Scan for the cell matching the given text and deliver its [X, Y] coordinate at center. 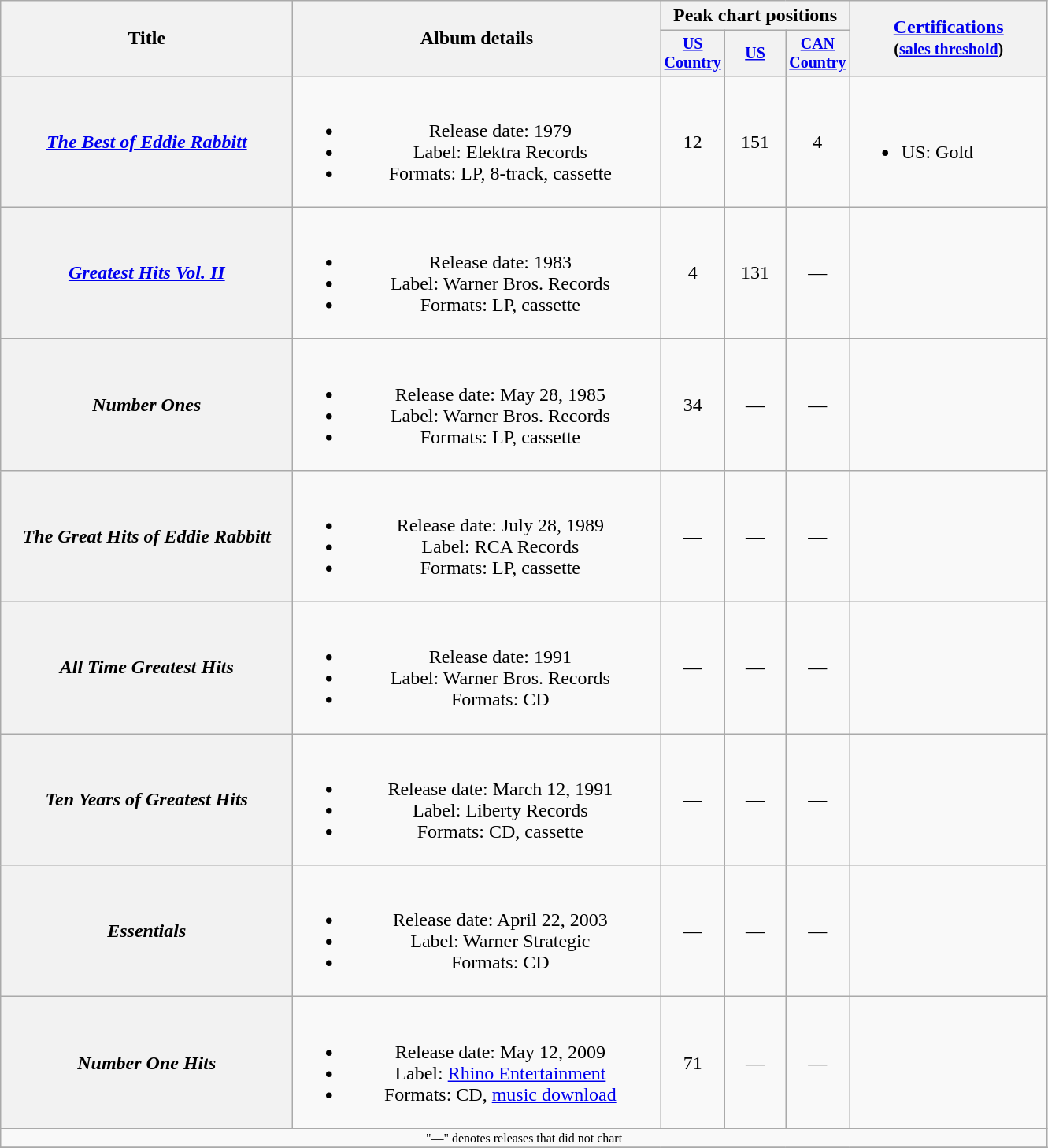
Release date: 1979Label: Elektra RecordsFormats: LP, 8-track, cassette [477, 142]
Release date: 1983Label: Warner Bros. RecordsFormats: LP, cassette [477, 272]
71 [693, 1063]
US [756, 54]
Peak chart positions [755, 16]
CAN Country [818, 54]
Number Ones [146, 405]
34 [693, 405]
"—" denotes releases that did not chart [524, 1138]
US: Gold [948, 142]
Album details [477, 39]
Title [146, 39]
Release date: April 22, 2003Label: Warner StrategicFormats: CD [477, 931]
Release date: May 28, 1985Label: Warner Bros. RecordsFormats: LP, cassette [477, 405]
12 [693, 142]
Number One Hits [146, 1063]
All Time Greatest Hits [146, 668]
The Best of Eddie Rabbitt [146, 142]
131 [756, 272]
Release date: July 28, 1989Label: RCA RecordsFormats: LP, cassette [477, 535]
Greatest Hits Vol. II [146, 272]
Release date: 1991Label: Warner Bros. RecordsFormats: CD [477, 668]
151 [756, 142]
Certifications(sales threshold) [948, 39]
Essentials [146, 931]
The Great Hits of Eddie Rabbitt [146, 535]
Ten Years of Greatest Hits [146, 800]
Release date: March 12, 1991Label: Liberty RecordsFormats: CD, cassette [477, 800]
Release date: May 12, 2009Label: Rhino EntertainmentFormats: CD, music download [477, 1063]
US Country [693, 54]
